Find where the given text appears and provide that cell's center as (X, Y) coordinate. 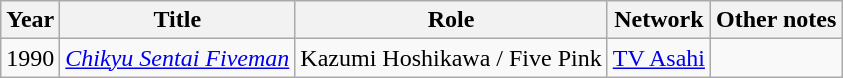
Title (178, 20)
TV Asahi (658, 58)
1990 (30, 58)
Kazumi Hoshikawa / Five Pink (451, 58)
Role (451, 20)
Other notes (776, 20)
Network (658, 20)
Chikyu Sentai Fiveman (178, 58)
Year (30, 20)
